Determine the (x, y) coordinate at the center of the cell enclosing the given text.  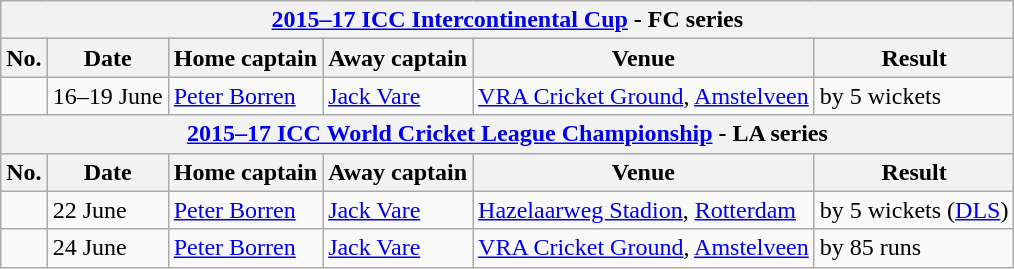
16–19 June (108, 96)
Hazelaarweg Stadion, Rotterdam (644, 210)
2015–17 ICC Intercontinental Cup - FC series (508, 20)
2015–17 ICC World Cricket League Championship - LA series (508, 134)
by 85 runs (914, 248)
24 June (108, 248)
22 June (108, 210)
by 5 wickets (DLS) (914, 210)
by 5 wickets (914, 96)
